Find where the given text appears and provide that cell's center as [X, Y] coordinate. 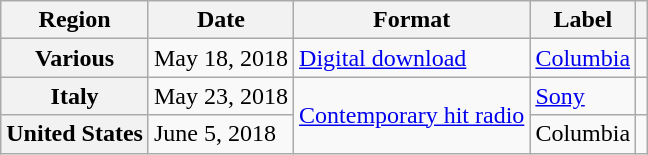
May 23, 2018 [220, 96]
Digital download [412, 58]
Region [75, 20]
United States [75, 134]
Italy [75, 96]
Label [583, 20]
Contemporary hit radio [412, 115]
Sony [583, 96]
Date [220, 20]
May 18, 2018 [220, 58]
June 5, 2018 [220, 134]
Various [75, 58]
Format [412, 20]
